Return the (X, Y) coordinate for the center point of the cell that contains the specified text.  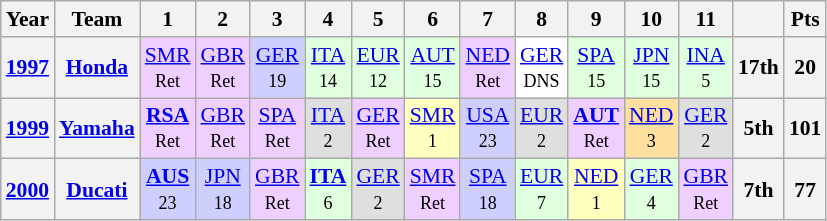
2000 (28, 190)
5th (758, 128)
Ducati (97, 190)
SPARet (278, 128)
3 (278, 19)
Yamaha (97, 128)
11 (706, 19)
7 (487, 19)
AUT15 (433, 68)
5 (378, 19)
RSARet (168, 128)
EUR7 (542, 190)
JPN18 (222, 190)
Pts (806, 19)
GER19 (278, 68)
SMR1 (433, 128)
GER4 (651, 190)
1 (168, 19)
7th (758, 190)
101 (806, 128)
2 (222, 19)
Year (28, 19)
4 (328, 19)
ITA2 (328, 128)
8 (542, 19)
INA5 (706, 68)
GERRet (378, 128)
Team (97, 19)
20 (806, 68)
AUS23 (168, 190)
1997 (28, 68)
GERDNS (542, 68)
NEDRet (487, 68)
EUR12 (378, 68)
17th (758, 68)
9 (596, 19)
6 (433, 19)
USA23 (487, 128)
1999 (28, 128)
EUR2 (542, 128)
10 (651, 19)
SPA15 (596, 68)
SPA18 (487, 190)
NED3 (651, 128)
Honda (97, 68)
77 (806, 190)
NED1 (596, 190)
ITA6 (328, 190)
JPN15 (651, 68)
AUTRet (596, 128)
ITA14 (328, 68)
